For the text-containing cell, return its midpoint in (X, Y) coordinate format. 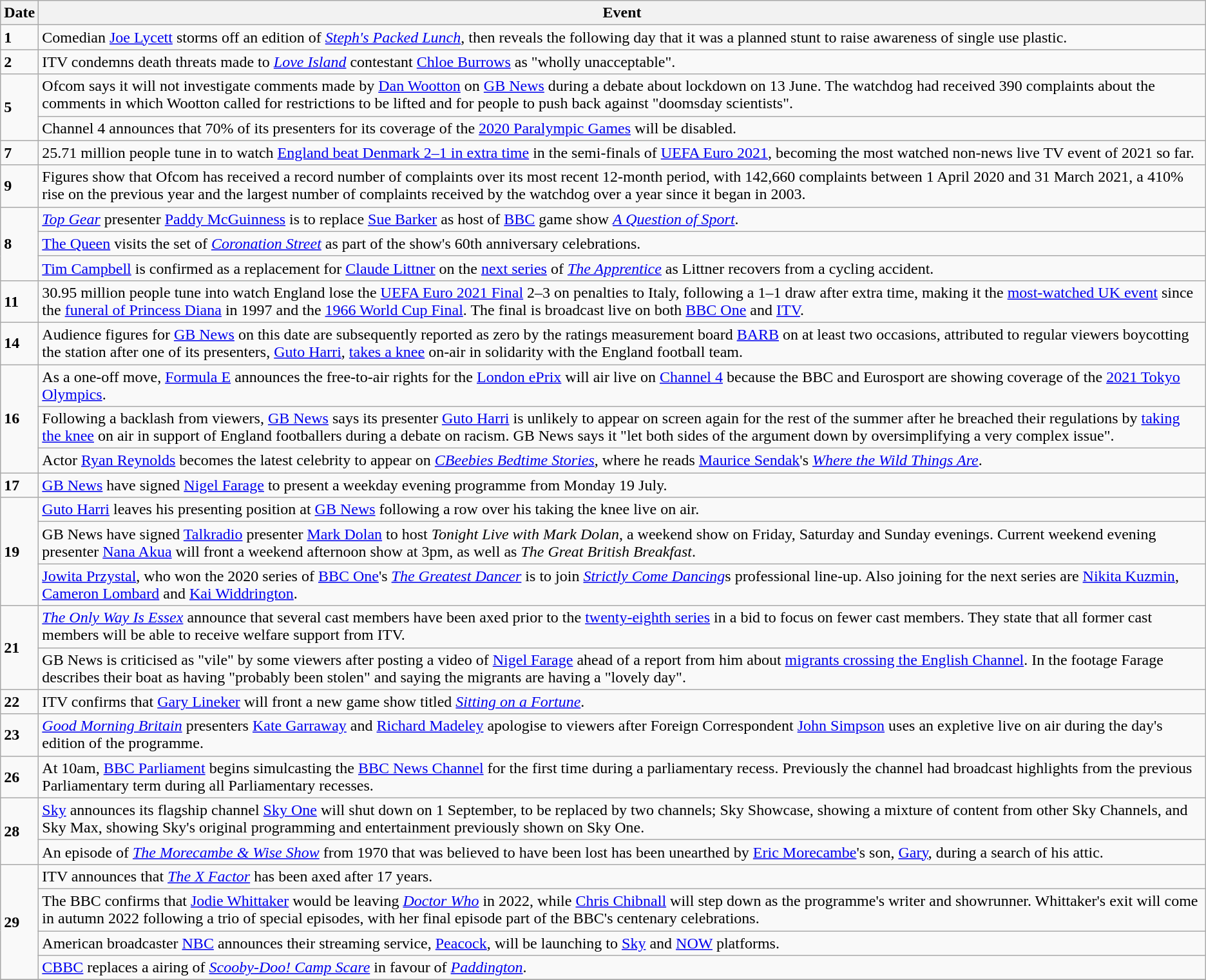
11 (19, 302)
2 (19, 62)
7 (19, 153)
28 (19, 831)
9 (19, 186)
5 (19, 107)
Event (622, 13)
ITV announces that The X Factor has been axed after 17 years. (622, 876)
19 (19, 552)
ITV condemns death threats made to Love Island contestant Chloe Burrows as "wholly unacceptable". (622, 62)
8 (19, 244)
Channel 4 announces that 70% of its presenters for its coverage of the 2020 Paralympic Games will be disabled. (622, 128)
Top Gear presenter Paddy McGuinness is to replace Sue Barker as host of BBC game show A Question of Sport. (622, 219)
Date (19, 13)
American broadcaster NBC announces their streaming service, Peacock, will be launching to Sky and NOW platforms. (622, 943)
29 (19, 921)
CBBC replaces a airing of Scooby-Doo! Camp Scare in favour of Paddington. (622, 968)
14 (19, 343)
21 (19, 648)
Tim Campbell is confirmed as a replacement for Claude Littner on the next series of The Apprentice as Littner recovers from a cycling accident. (622, 268)
23 (19, 735)
Actor Ryan Reynolds becomes the latest celebrity to appear on CBeebies Bedtime Stories, where he reads Maurice Sendak's Where the Wild Things Are. (622, 461)
17 (19, 485)
Guto Harri leaves his presenting position at GB News following a row over his taking the knee live on air. (622, 510)
16 (19, 419)
ITV confirms that Gary Lineker will front a new game show titled Sitting on a Fortune. (622, 702)
26 (19, 777)
22 (19, 702)
GB News have signed Nigel Farage to present a weekday evening programme from Monday 19 July. (622, 485)
The Queen visits the set of Coronation Street as part of the show's 60th anniversary celebrations. (622, 244)
1 (19, 37)
